Locate the cell with the specified text and output its (X, Y) center coordinate. 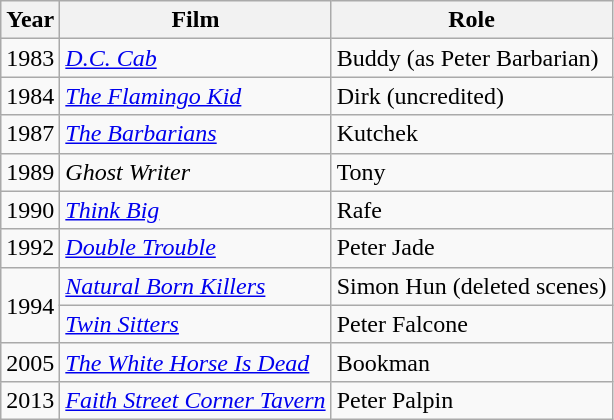
D.C. Cab (196, 58)
1984 (30, 96)
The Barbarians (196, 134)
Faith Street Corner Tavern (196, 400)
Bookman (472, 362)
The White Horse Is Dead (196, 362)
2013 (30, 400)
Double Trouble (196, 248)
Dirk (uncredited) (472, 96)
Rafe (472, 210)
1983 (30, 58)
1994 (30, 305)
Simon Hun (deleted scenes) (472, 286)
Year (30, 20)
Role (472, 20)
2005 (30, 362)
1992 (30, 248)
1990 (30, 210)
1987 (30, 134)
Buddy (as Peter Barbarian) (472, 58)
Peter Palpin (472, 400)
Natural Born Killers (196, 286)
Peter Falcone (472, 324)
Peter Jade (472, 248)
Ghost Writer (196, 172)
1989 (30, 172)
The Flamingo Kid (196, 96)
Film (196, 20)
Kutchek (472, 134)
Think Big (196, 210)
Tony (472, 172)
Twin Sitters (196, 324)
